Locate the cell with the specified text and output its [x, y] center coordinate. 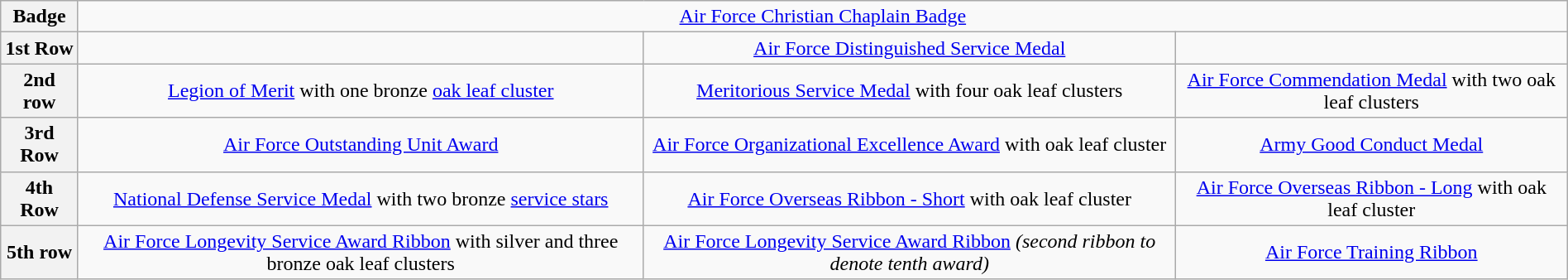
Air Force Commendation Medal with two oak leaf clusters [1371, 91]
Air Force Organizational Excellence Award with oak leaf cluster [910, 144]
Army Good Conduct Medal [1371, 144]
Air Force Longevity Service Award Ribbon (second ribbon to denote tenth award) [910, 252]
4th Row [40, 199]
Air Force Longevity Service Award Ribbon with silver and three bronze oak leaf clusters [361, 252]
Meritorious Service Medal with four oak leaf clusters [910, 91]
Air Force Christian Chaplain Badge [822, 17]
2nd row [40, 91]
National Defense Service Medal with two bronze service stars [361, 199]
Badge [40, 17]
Air Force Training Ribbon [1371, 252]
3rd Row [40, 144]
Legion of Merit with one bronze oak leaf cluster [361, 91]
Air Force Overseas Ribbon - Long with oak leaf cluster [1371, 199]
Air Force Overseas Ribbon - Short with oak leaf cluster [910, 199]
Air Force Outstanding Unit Award [361, 144]
1st Row [40, 48]
5th row [40, 252]
Air Force Distinguished Service Medal [910, 48]
